Find where the given text appears and provide that cell's center as [X, Y] coordinate. 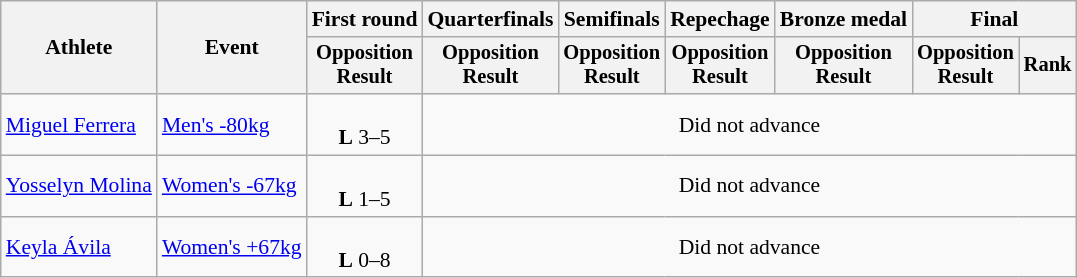
Miguel Ferrera [79, 124]
Bronze medal [844, 19]
L 0–8 [365, 248]
First round [365, 19]
Women's +67kg [232, 248]
Women's -67kg [232, 186]
Yosselyn Molina [79, 186]
L 3–5 [365, 124]
Athlete [79, 48]
Quarterfinals [490, 19]
Semifinals [612, 19]
Repechage [720, 19]
Men's -80kg [232, 124]
Event [232, 48]
Rank [1048, 66]
Keyla Ávila [79, 248]
Final [994, 19]
L 1–5 [365, 186]
